Detect which cell encompasses the target text, then output its [x, y] center coordinate. 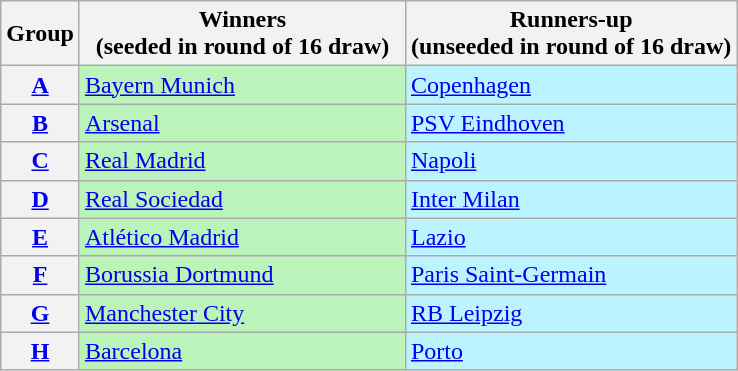
Inter Milan [570, 199]
Group [40, 34]
RB Leipzig [570, 313]
Atlético Madrid [242, 237]
Real Madrid [242, 161]
Winners(seeded in round of 16 draw) [242, 34]
D [40, 199]
C [40, 161]
Arsenal [242, 123]
E [40, 237]
Lazio [570, 237]
Porto [570, 351]
Copenhagen [570, 85]
Borussia Dortmund [242, 275]
G [40, 313]
Napoli [570, 161]
H [40, 351]
Manchester City [242, 313]
Barcelona [242, 351]
F [40, 275]
PSV Eindhoven [570, 123]
Real Sociedad [242, 199]
B [40, 123]
A [40, 85]
Paris Saint-Germain [570, 275]
Bayern Munich [242, 85]
Runners-up(unseeded in round of 16 draw) [570, 34]
